Capture the cell that displays the provided text and extract its (x, y) central coordinate. 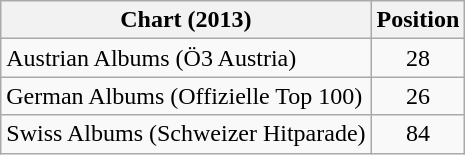
Chart (2013) (186, 20)
84 (418, 134)
Position (418, 20)
Swiss Albums (Schweizer Hitparade) (186, 134)
28 (418, 58)
Austrian Albums (Ö3 Austria) (186, 58)
26 (418, 96)
German Albums (Offizielle Top 100) (186, 96)
